Output the [X, Y] coordinate of the center of the cell containing the given text.  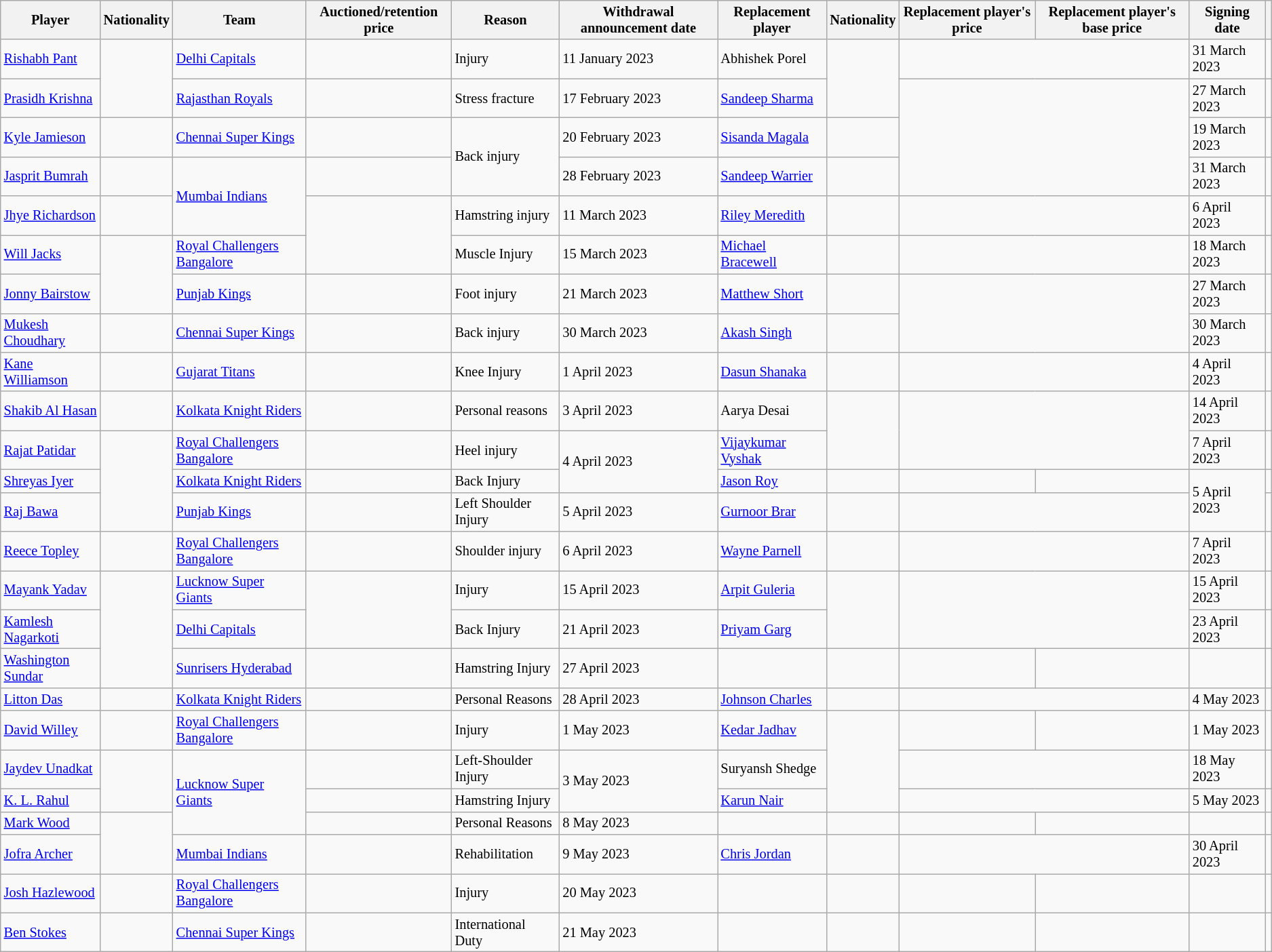
Suryansh Shedge [772, 769]
Arpit Guleria [772, 590]
Priyam Garg [772, 629]
4 May 2023 [1227, 699]
3 April 2023 [638, 411]
Aarya Desai [772, 411]
Gurnoor Brar [772, 512]
Left-Shoulder Injury [506, 769]
30 April 2023 [1227, 854]
Stress fracture [506, 98]
Riley Meredith [772, 216]
Jofra Archer [50, 854]
Heel injury [506, 450]
Hamstring injury [506, 216]
Rajat Patidar [50, 450]
Withdrawal announcement date [638, 20]
Reason [506, 20]
Raj Bawa [50, 512]
8 May 2023 [638, 823]
3 May 2023 [638, 780]
Akash Singh [772, 333]
Washington Sundar [50, 668]
Jaydev Unadkat [50, 769]
Litton Das [50, 699]
Shakib Al Hasan [50, 411]
Chris Jordan [772, 854]
23 April 2023 [1227, 629]
Vijaykumar Vyshak [772, 450]
1 April 2023 [638, 372]
21 March 2023 [638, 294]
Dasun Shanaka [772, 372]
17 February 2023 [638, 98]
Jason Roy [772, 481]
Jasprit Bumrah [50, 176]
9 May 2023 [638, 854]
Personal reasons [506, 411]
Team [239, 20]
Left Shoulder Injury [506, 512]
Ben Stokes [50, 932]
Michael Bracewell [772, 254]
Knee Injury [506, 372]
Sunrisers Hyderabad [239, 668]
Jhye Richardson [50, 216]
Mukesh Choudhary [50, 333]
Kamlesh Nagarkoti [50, 629]
Auctioned/retention price [379, 20]
19 March 2023 [1227, 137]
Replacement player's base price [1113, 20]
28 February 2023 [638, 176]
Johnson Charles [772, 699]
Sandeep Warrier [772, 176]
Karun Nair [772, 800]
Shoulder injury [506, 551]
Kyle Jamieson [50, 137]
Josh Hazlewood [50, 893]
Abhishek Porel [772, 59]
27 April 2023 [638, 668]
David Willey [50, 730]
Wayne Parnell [772, 551]
Will Jacks [50, 254]
Replacement player [772, 20]
Prasidh Krishna [50, 98]
Sisanda Magala [772, 137]
21 May 2023 [638, 932]
Shreyas Iyer [50, 481]
11 January 2023 [638, 59]
Signing date [1227, 20]
Foot injury [506, 294]
Replacement player's price [967, 20]
18 March 2023 [1227, 254]
28 April 2023 [638, 699]
Jonny Bairstow [50, 294]
14 April 2023 [1227, 411]
Kedar Jadhav [772, 730]
Mayank Yadav [50, 590]
21 April 2023 [638, 629]
15 March 2023 [638, 254]
18 May 2023 [1227, 769]
Rishabh Pant [50, 59]
Muscle Injury [506, 254]
Reece Topley [50, 551]
Rehabilitation [506, 854]
Matthew Short [772, 294]
20 May 2023 [638, 893]
5 May 2023 [1227, 800]
Player [50, 20]
20 February 2023 [638, 137]
International Duty [506, 932]
K. L. Rahul [50, 800]
Gujarat Titans [239, 372]
Rajasthan Royals [239, 98]
Mark Wood [50, 823]
Kane Williamson [50, 372]
11 March 2023 [638, 216]
Sandeep Sharma [772, 98]
